Extract the (x, y) coordinate from the center of the cell holding the provided text.  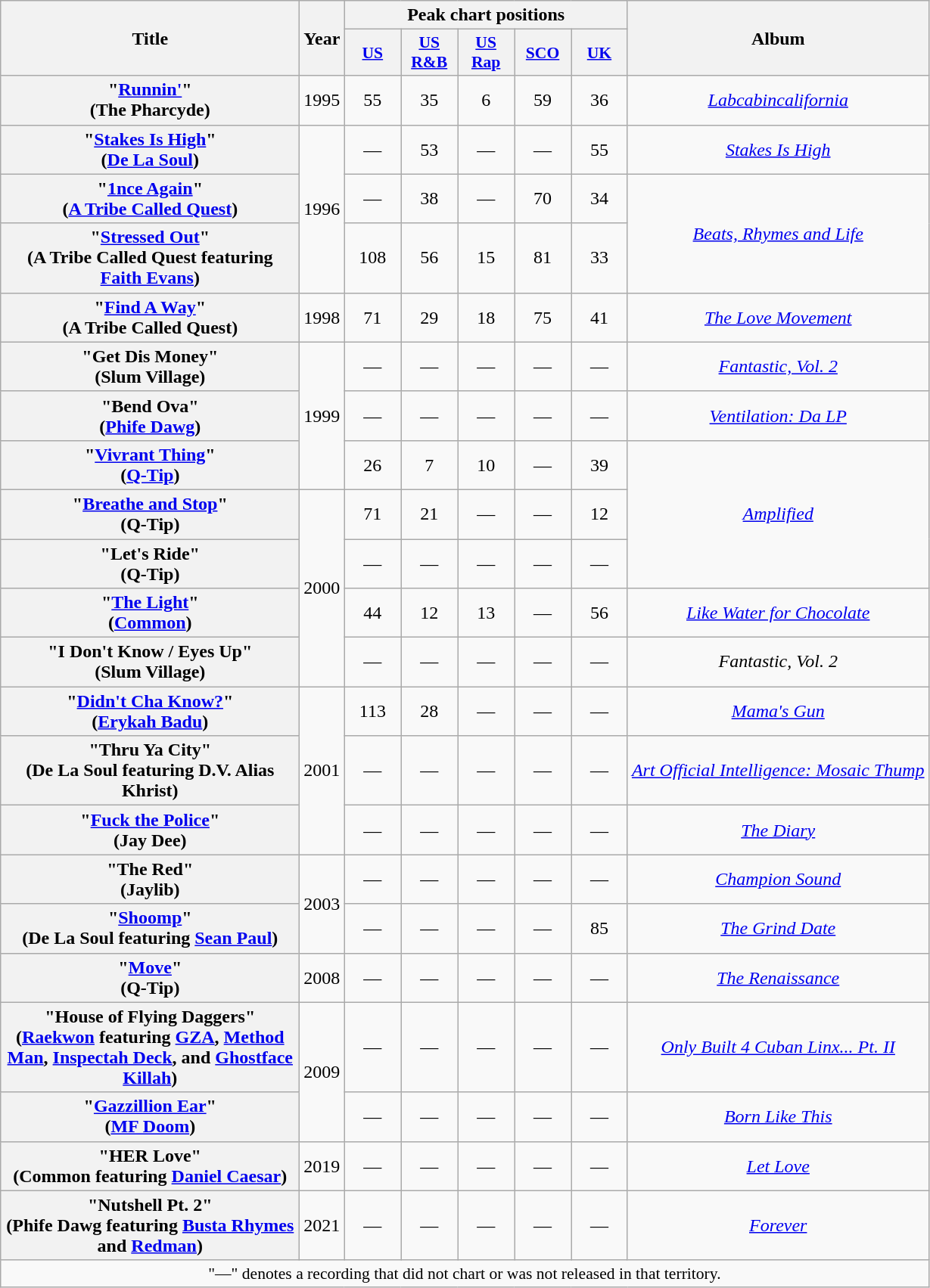
35 (430, 100)
"Fuck the Police"(Jay Dee) (150, 830)
81 (543, 258)
"1nce Again"(A Tribe Called Quest) (150, 198)
The Love Movement (778, 318)
108 (372, 258)
SCO (543, 53)
21 (430, 514)
1998 (322, 318)
2008 (322, 977)
"Didn't Cha Know?"(Erykah Badu) (150, 711)
"Bend Ova"(Phife Dawg) (150, 416)
UK (599, 53)
"Runnin'"(The Pharcyde) (150, 100)
Born Like This (778, 1116)
1999 (322, 416)
2019 (322, 1166)
34 (599, 198)
26 (372, 464)
2009 (322, 1072)
"Gazzillion Ear"(MF Doom) (150, 1116)
"Move"(Q-Tip) (150, 977)
44 (372, 613)
Amplified (778, 514)
"Nutshell Pt. 2"(Phife Dawg featuring Busta Rhymes and Redman) (150, 1225)
"Let's Ride"(Q-Tip) (150, 563)
2003 (322, 904)
70 (543, 198)
Champion Sound (778, 879)
39 (599, 464)
"Get Dis Money"(Slum Village) (150, 366)
18 (486, 318)
"Vivrant Thing"(Q-Tip) (150, 464)
"Shoomp"(De La Soul featuring Sean Paul) (150, 929)
"Breathe and Stop"(Q-Tip) (150, 514)
Let Love (778, 1166)
Only Built 4 Cuban Linx... Pt. II (778, 1047)
Like Water for Chocolate (778, 613)
"The Red"(Jaylib) (150, 879)
85 (599, 929)
US R&B (430, 53)
38 (430, 198)
Year (322, 38)
Mama's Gun (778, 711)
Art Official Intelligence: Mosaic Thump (778, 771)
53 (430, 150)
59 (543, 100)
1996 (322, 209)
"Find A Way"(A Tribe Called Quest) (150, 318)
"The Light"(Common) (150, 613)
The Renaissance (778, 977)
"Stressed Out"(A Tribe Called Quest featuring Faith Evans) (150, 258)
"HER Love"(Common featuring Daniel Caesar) (150, 1166)
Peak chart positions (486, 15)
41 (599, 318)
US (372, 53)
33 (599, 258)
Title (150, 38)
6 (486, 100)
The Grind Date (778, 929)
28 (430, 711)
113 (372, 711)
7 (430, 464)
29 (430, 318)
10 (486, 464)
"—" denotes a recording that did not chart or was not released in that territory. (465, 1274)
75 (543, 318)
2021 (322, 1225)
Stakes Is High (778, 150)
Album (778, 38)
The Diary (778, 830)
"Stakes Is High"(De La Soul) (150, 150)
13 (486, 613)
Ventilation: Da LP (778, 416)
US Rap (486, 53)
Beats, Rhymes and Life (778, 233)
"Thru Ya City"(De La Soul featuring D.V. Alias Khrist) (150, 771)
36 (599, 100)
2000 (322, 588)
Labcabincalifornia (778, 100)
"I Don't Know / Eyes Up"(Slum Village) (150, 663)
15 (486, 258)
Forever (778, 1225)
1995 (322, 100)
"House of Flying Daggers"(Raekwon featuring GZA, Method Man, Inspectah Deck, and Ghostface Killah) (150, 1047)
2001 (322, 771)
